Search for the cell housing the specified text and yield its [X, Y] center coordinate. 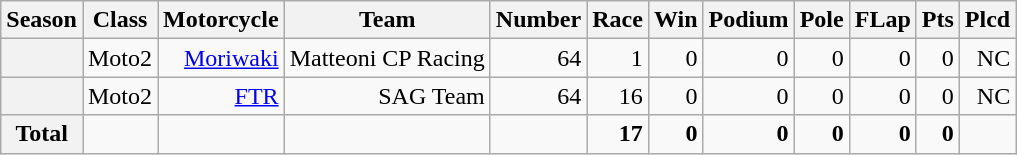
1 [618, 58]
Podium [748, 20]
Pts [938, 20]
16 [618, 96]
Total [42, 134]
Moriwaki [222, 58]
Matteoni CP Racing [387, 58]
17 [618, 134]
Team [387, 20]
Pole [822, 20]
Number [538, 20]
Class [120, 20]
Motorcycle [222, 20]
Win [676, 20]
Season [42, 20]
Plcd [987, 20]
SAG Team [387, 96]
FTR [222, 96]
FLap [882, 20]
Race [618, 20]
